Return [x, y] of the center of cell containing provided text 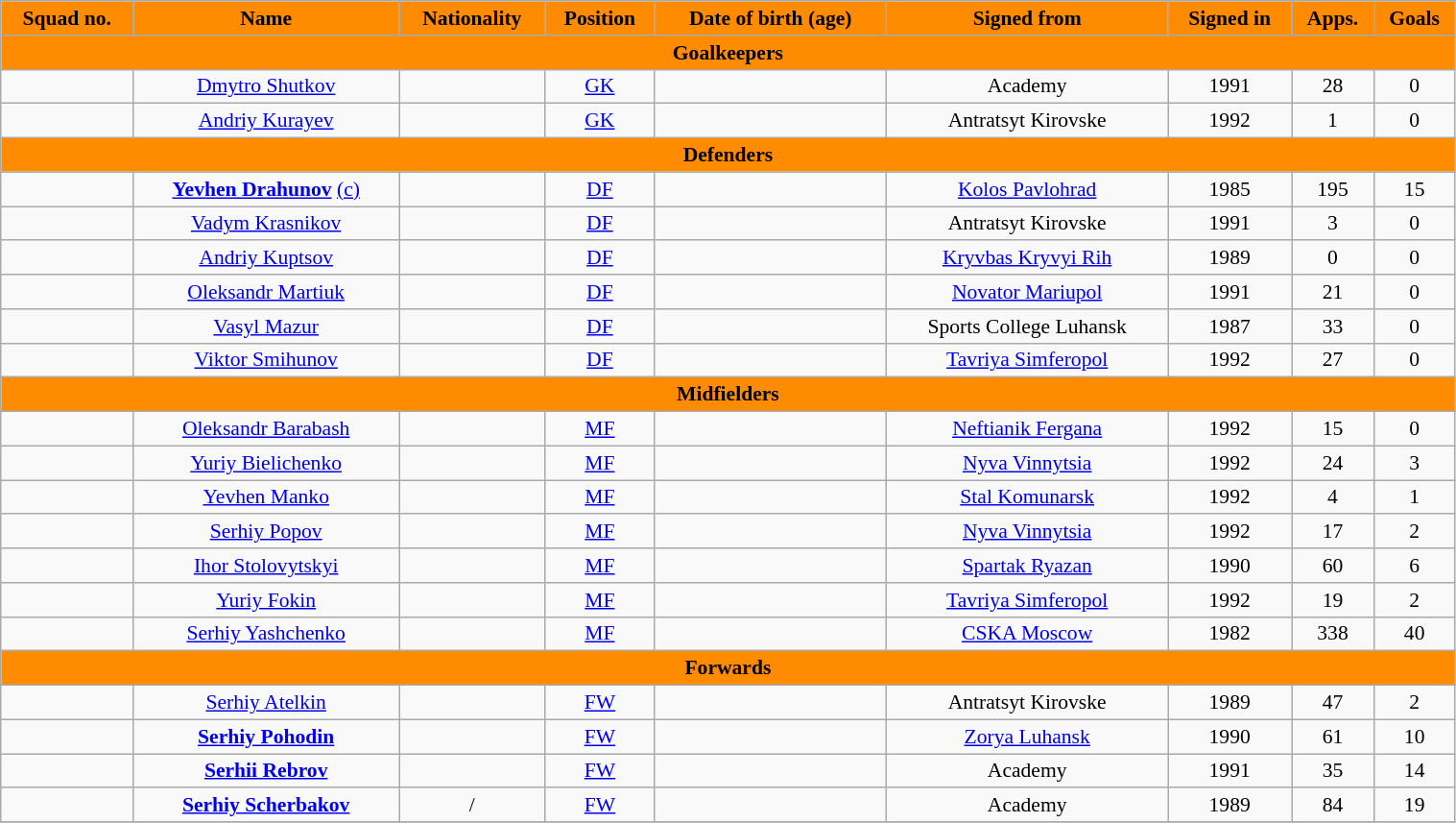
Goals [1415, 18]
Oleksandr Barabash [267, 429]
Spartak Ryazan [1027, 566]
14 [1415, 771]
Serhiy Popov [267, 532]
Forwards [728, 668]
Yevhen Drahunov (c) [267, 189]
Yuriy Fokin [267, 600]
4 [1333, 497]
40 [1415, 634]
1985 [1230, 189]
Squad no. [67, 18]
1982 [1230, 634]
Serhiy Scherbakov [267, 806]
33 [1333, 327]
Signed from [1027, 18]
Date of birth (age) [771, 18]
47 [1333, 703]
CSKA Moscow [1027, 634]
Serhiy Yashchenko [267, 634]
Zorya Luhansk [1027, 737]
27 [1333, 360]
61 [1333, 737]
Vadym Krasnikov [267, 224]
Ihor Stolovytskyi [267, 566]
Serhiy Atelkin [267, 703]
35 [1333, 771]
Position [600, 18]
24 [1333, 463]
Kolos Pavlohrad [1027, 189]
Nationality [472, 18]
Apps. [1333, 18]
Serhiy Pohodin [267, 737]
Neftianik Fergana [1027, 429]
Name [267, 18]
Novator Mariupol [1027, 292]
195 [1333, 189]
Andriy Kuptsov [267, 258]
10 [1415, 737]
Kryvbas Kryvyi Rih [1027, 258]
Viktor Smihunov [267, 360]
Signed in [1230, 18]
Defenders [728, 156]
Serhii Rebrov [267, 771]
/ [472, 806]
Andriy Kurayev [267, 121]
Yuriy Bielichenko [267, 463]
Oleksandr Martiuk [267, 292]
338 [1333, 634]
17 [1333, 532]
60 [1333, 566]
84 [1333, 806]
Midfielders [728, 395]
Stal Komunarsk [1027, 497]
Dmytro Shutkov [267, 86]
28 [1333, 86]
Sports College Luhansk [1027, 327]
Goalkeepers [728, 53]
6 [1415, 566]
Yevhen Manko [267, 497]
21 [1333, 292]
1987 [1230, 327]
Vasyl Mazur [267, 327]
